Scan for the cell matching the given text and deliver its [x, y] coordinate at center. 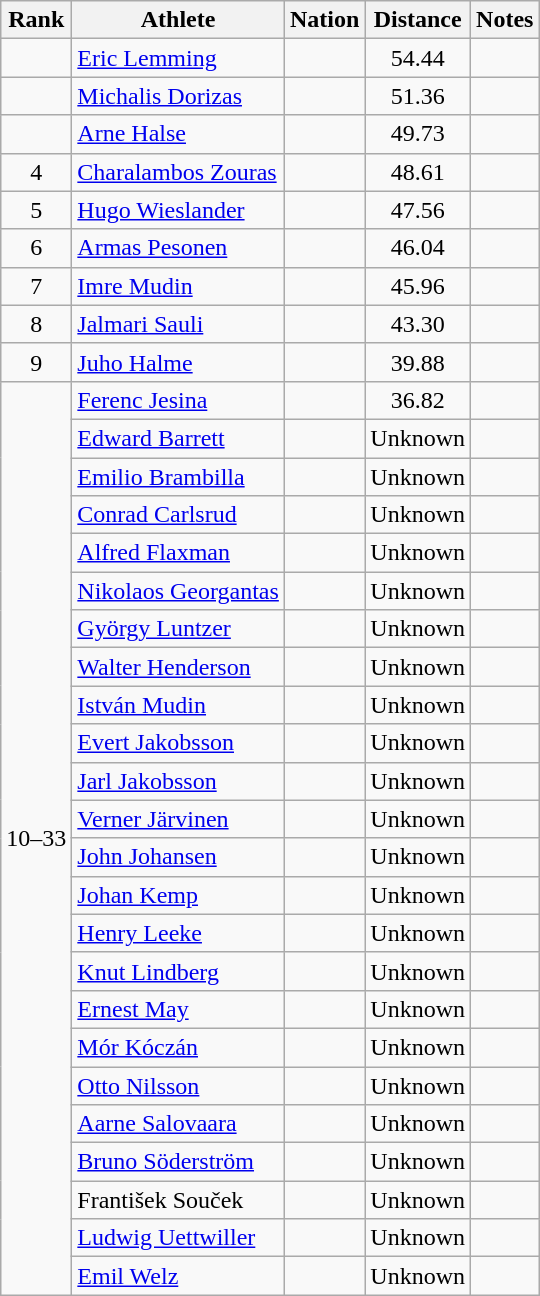
István Mudin [178, 705]
10–33 [36, 838]
Emil Welz [178, 1276]
Evert Jakobsson [178, 743]
Armas Pesonen [178, 248]
5 [36, 210]
46.04 [418, 248]
Verner Järvinen [178, 819]
36.82 [418, 400]
39.88 [418, 362]
Ernest May [178, 1009]
47.56 [418, 210]
Conrad Carlsrud [178, 515]
Notes [505, 20]
Bruno Söderström [178, 1162]
Rank [36, 20]
Eric Lemming [178, 58]
43.30 [418, 324]
45.96 [418, 286]
Jalmari Sauli [178, 324]
Juho Halme [178, 362]
Ferenc Jesina [178, 400]
Jarl Jakobsson [178, 781]
Johan Kemp [178, 895]
Otto Nilsson [178, 1085]
Mór Kóczán [178, 1047]
Athlete [178, 20]
7 [36, 286]
8 [36, 324]
Nikolaos Georgantas [178, 591]
Knut Lindberg [178, 971]
54.44 [418, 58]
František Souček [178, 1200]
9 [36, 362]
49.73 [418, 134]
Michalis Dorizas [178, 96]
Arne Halse [178, 134]
4 [36, 172]
Charalambos Zouras [178, 172]
Emilio Brambilla [178, 477]
Distance [418, 20]
48.61 [418, 172]
Imre Mudin [178, 286]
51.36 [418, 96]
Walter Henderson [178, 667]
Ludwig Uettwiller [178, 1238]
Aarne Salovaara [178, 1124]
György Luntzer [178, 629]
6 [36, 248]
Hugo Wieslander [178, 210]
John Johansen [178, 857]
Nation [324, 20]
Henry Leeke [178, 933]
Alfred Flaxman [178, 553]
Edward Barrett [178, 438]
